Provide the [x, y] coordinate of the cell's center where the given text is located.  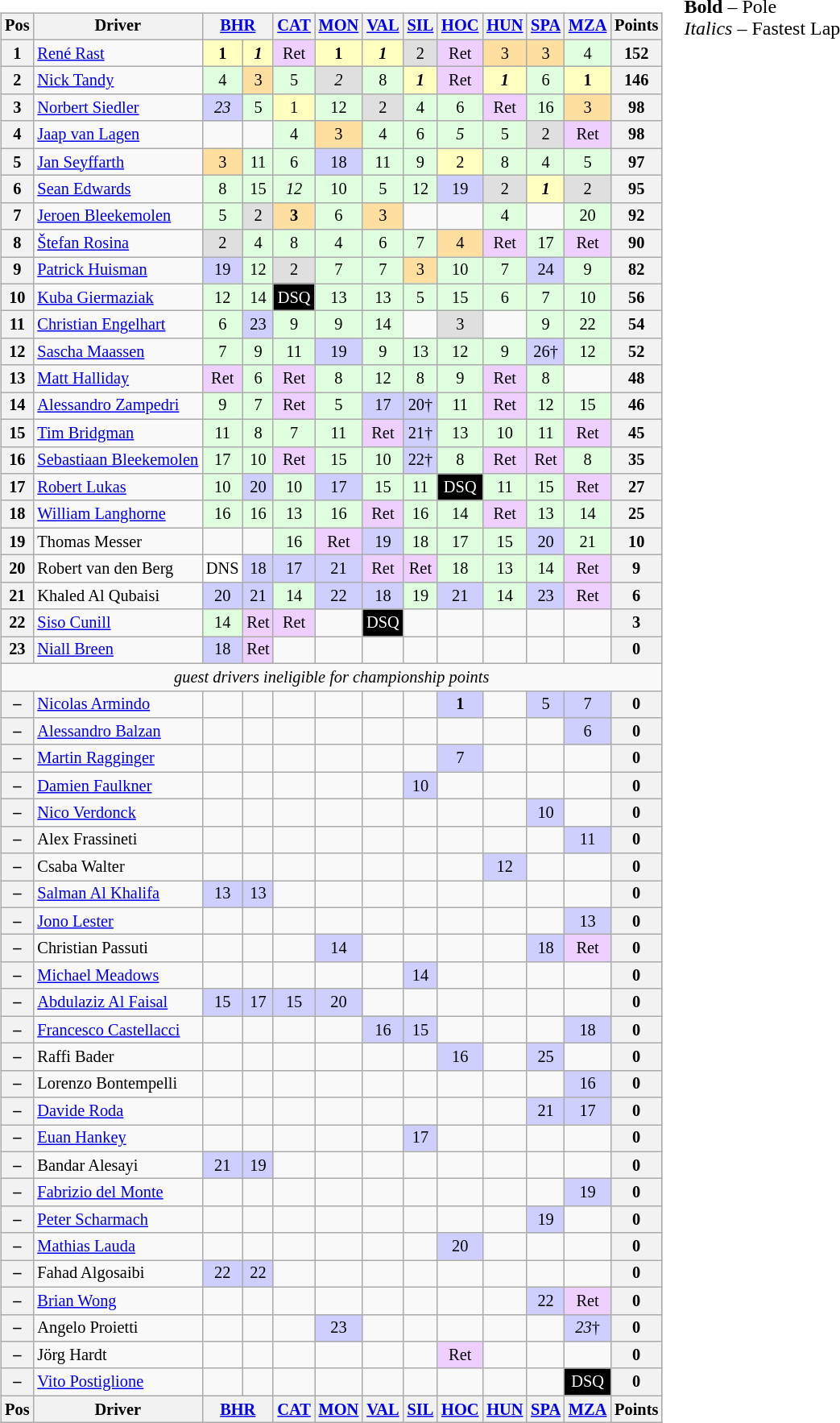
Csaba Walter [118, 867]
82 [636, 271]
DNS [222, 569]
Michael Meadows [118, 976]
guest drivers ineligible for championship points [332, 677]
Angelo Proietti [118, 1328]
René Rast [118, 53]
Jeroen Bleekemolen [118, 216]
Jörg Hardt [118, 1355]
Alex Frassineti [118, 840]
Khaled Al Qubaisi [118, 595]
Norbert Siedler [118, 108]
Davide Roda [118, 1111]
26† [546, 352]
92 [636, 216]
Francesco Castellacci [118, 1030]
Peter Scharmach [118, 1220]
Nicolas Armindo [118, 704]
Štefan Rosina [118, 243]
Robert Lukas [118, 487]
Jono Lester [118, 921]
Raffi Bader [118, 1057]
Thomas Messer [118, 541]
Nico Verdonck [118, 813]
Siso Cunill [118, 623]
48 [636, 379]
46 [636, 406]
Salman Al Khalifa [118, 894]
Alessandro Zampedri [118, 406]
Robert van den Berg [118, 569]
35 [636, 460]
Euan Hankey [118, 1139]
Christian Engelhart [118, 325]
56 [636, 297]
Tim Bridgman [118, 433]
52 [636, 352]
23† [588, 1328]
Abdulaziz Al Faisal [118, 1002]
54 [636, 325]
Alessandro Balzan [118, 732]
Martin Ragginger [118, 758]
24 [546, 271]
Mathias Lauda [118, 1247]
90 [636, 243]
Fahad Algosaibi [118, 1274]
William Langhorne [118, 514]
21† [420, 433]
Lorenzo Bontempelli [118, 1084]
Sascha Maassen [118, 352]
20† [420, 406]
Jan Seyffarth [118, 162]
Damien Faulkner [118, 786]
Bandar Alesayi [118, 1165]
Vito Postiglione [118, 1382]
Fabrizio del Monte [118, 1193]
Brian Wong [118, 1301]
97 [636, 162]
146 [636, 81]
Christian Passuti [118, 948]
Niall Breen [118, 650]
Jaap van Lagen [118, 135]
Kuba Giermaziak [118, 297]
Nick Tandy [118, 81]
45 [636, 433]
Matt Halliday [118, 379]
152 [636, 53]
27 [636, 487]
95 [636, 189]
Patrick Huisman [118, 271]
22† [420, 460]
Sebastiaan Bleekemolen [118, 460]
Sean Edwards [118, 189]
